Detect which cell encompasses the target text, then output its [x, y] center coordinate. 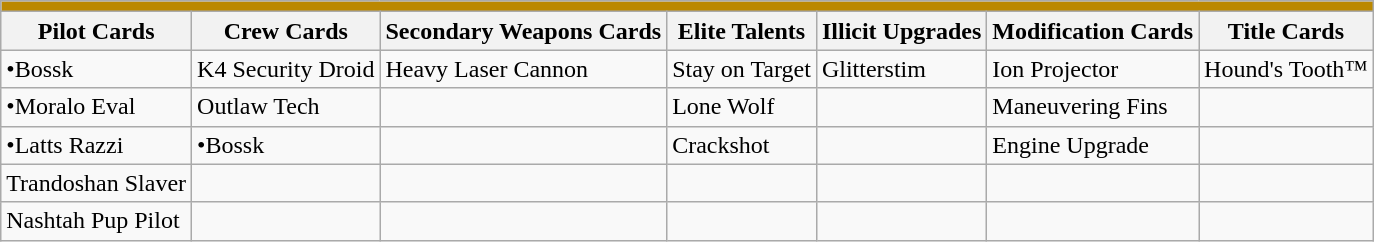
Maneuvering Fins [1093, 107]
Title Cards [1286, 31]
Outlaw Tech [286, 107]
K4 Security Droid [286, 69]
Nashtah Pup Pilot [96, 221]
Elite Talents [742, 31]
Illicit Upgrades [901, 31]
Hound's Tooth™ [1286, 69]
Pilot Cards [96, 31]
Secondary Weapons Cards [524, 31]
Trandoshan Slaver [96, 183]
•Moralo Eval [96, 107]
Glitterstim [901, 69]
Lone Wolf [742, 107]
Modification Cards [1093, 31]
•Latts Razzi [96, 145]
Heavy Laser Cannon [524, 69]
Crew Cards [286, 31]
Ion Projector [1093, 69]
Engine Upgrade [1093, 145]
Stay on Target [742, 69]
Crackshot [742, 145]
